Capture the cell that displays the provided text and extract its [X, Y] central coordinate. 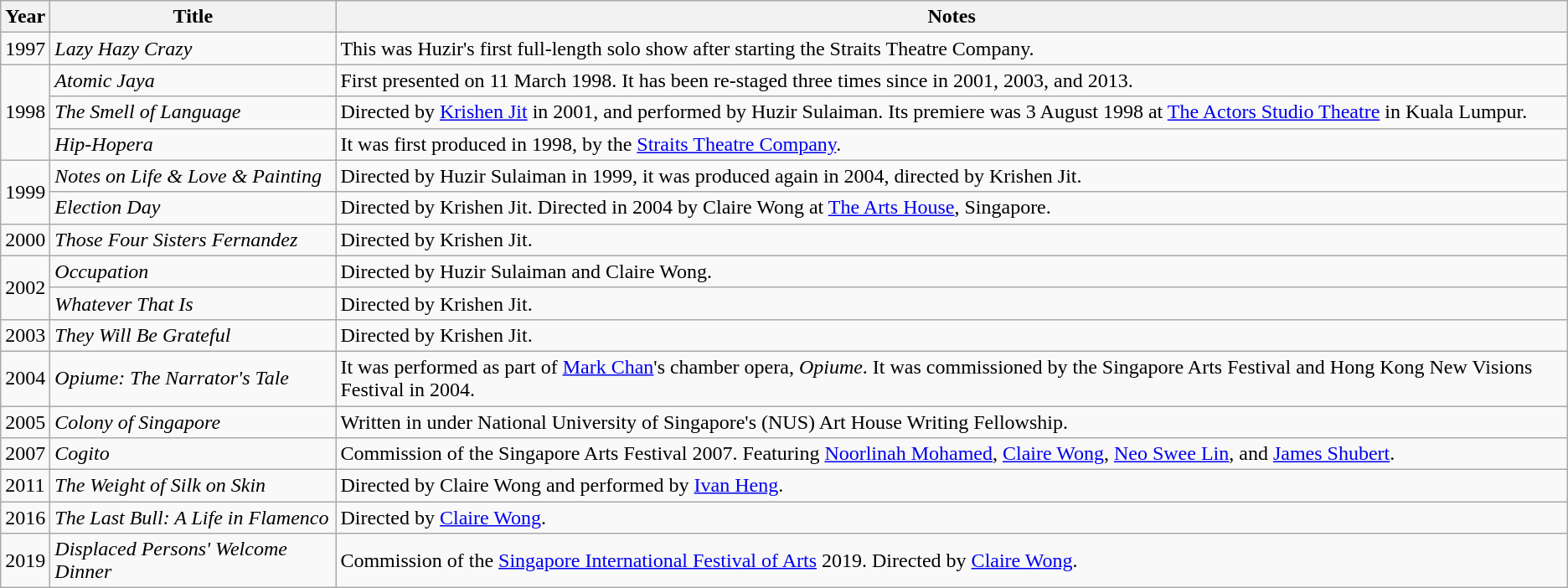
Directed by Huzir Sulaiman and Claire Wong. [952, 271]
The Weight of Silk on Skin [193, 486]
2004 [25, 379]
Election Day [193, 208]
Year [25, 17]
Displaced Persons' Welcome Dinner [193, 561]
2011 [25, 486]
Notes [952, 17]
Occupation [193, 271]
1997 [25, 49]
The Last Bull: A Life in Flamenco [193, 518]
This was Huzir's first full-length solo show after starting the Straits Theatre Company. [952, 49]
Atomic Jaya [193, 80]
Lazy Hazy Crazy [193, 49]
Directed by Claire Wong. [952, 518]
Opiume: The Narrator's Tale [193, 379]
Colony of Singapore [193, 421]
Hip-Hopera [193, 144]
2003 [25, 335]
2000 [25, 240]
They Will Be Grateful [193, 335]
2019 [25, 561]
Directed by Claire Wong and performed by Ivan Heng. [952, 486]
First presented on 11 March 1998. It has been re-staged three times since in 2001, 2003, and 2013. [952, 80]
Whatever That Is [193, 303]
1998 [25, 112]
1999 [25, 192]
It was first produced in 1998, by the Straits Theatre Company. [952, 144]
The Smell of Language [193, 112]
Those Four Sisters Fernandez [193, 240]
Directed by Huzir Sulaiman in 1999, it was produced again in 2004, directed by Krishen Jit. [952, 176]
2002 [25, 287]
Written in under National University of Singapore's (NUS) Art House Writing Fellowship. [952, 421]
Commission of the Singapore Arts Festival 2007. Featuring Noorlinah Mohamed, Claire Wong, Neo Swee Lin, and James Shubert. [952, 454]
2005 [25, 421]
Title [193, 17]
Commission of the Singapore International Festival of Arts 2019. Directed by Claire Wong. [952, 561]
Directed by Krishen Jit in 2001, and performed by Huzir Sulaiman. Its premiere was 3 August 1998 at The Actors Studio Theatre in Kuala Lumpur. [952, 112]
Notes on Life & Love & Painting [193, 176]
2007 [25, 454]
2016 [25, 518]
Cogito [193, 454]
Directed by Krishen Jit. Directed in 2004 by Claire Wong at The Arts House, Singapore. [952, 208]
